Determine the [x, y] coordinate at the center of the cell enclosing the given text.  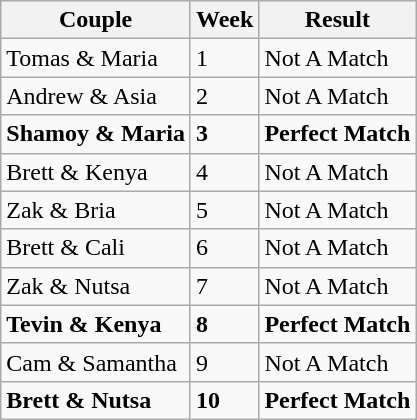
Shamoy & Maria [96, 134]
5 [224, 210]
4 [224, 172]
Week [224, 20]
Brett & Kenya [96, 172]
Tomas & Maria [96, 58]
Cam & Samantha [96, 362]
9 [224, 362]
Zak & Nutsa [96, 286]
Brett & Nutsa [96, 400]
Brett & Cali [96, 248]
1 [224, 58]
3 [224, 134]
8 [224, 324]
Andrew & Asia [96, 96]
7 [224, 286]
Result [338, 20]
10 [224, 400]
Zak & Bria [96, 210]
2 [224, 96]
Couple [96, 20]
Tevin & Kenya [96, 324]
6 [224, 248]
